Detect which cell encompasses the target text, then output its (x, y) center coordinate. 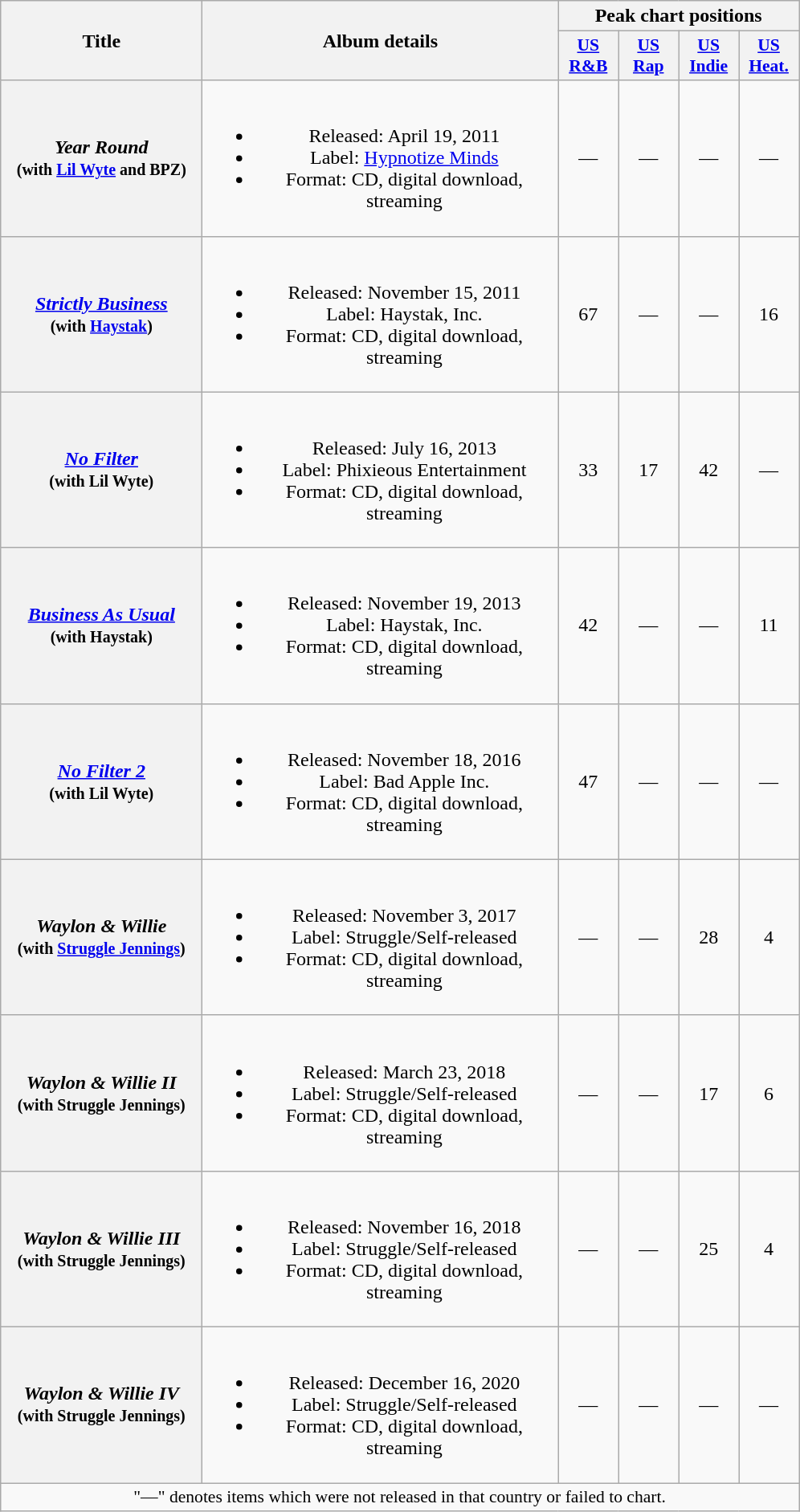
Waylon & Willie III(with Struggle Jennings) (101, 1249)
Peak chart positions (679, 16)
11 (769, 626)
16 (769, 314)
Released: December 16, 2020Label: Struggle/Self-releasedFormat: CD, digital download, streaming (381, 1404)
Released: November 15, 2011Label: Haystak, Inc.Format: CD, digital download, streaming (381, 314)
US Indie (708, 56)
No Filter(with Lil Wyte) (101, 470)
Title (101, 40)
Released: November 16, 2018Label: Struggle/Self-releasedFormat: CD, digital download, streaming (381, 1249)
US Rap (649, 56)
US Heat. (769, 56)
Waylon & Willie(with Struggle Jennings) (101, 937)
25 (708, 1249)
47 (588, 781)
"—" denotes items which were not released in that country or failed to chart. (400, 1497)
No Filter 2(with Lil Wyte) (101, 781)
US R&B (588, 56)
28 (708, 937)
Released: April 19, 2011Label: Hypnotize MindsFormat: CD, digital download, streaming (381, 158)
33 (588, 470)
6 (769, 1093)
Album details (381, 40)
Released: March 23, 2018Label: Struggle/Self-releasedFormat: CD, digital download, streaming (381, 1093)
Waylon & Willie IV(with Struggle Jennings) (101, 1404)
67 (588, 314)
Released: July 16, 2013Label: Phixieous EntertainmentFormat: CD, digital download, streaming (381, 470)
Year Round(with Lil Wyte and BPZ) (101, 158)
Waylon & Willie II(with Struggle Jennings) (101, 1093)
Released: November 19, 2013Label: Haystak, Inc.Format: CD, digital download, streaming (381, 626)
Business As Usual(with Haystak) (101, 626)
Released: November 3, 2017Label: Struggle/Self-releasedFormat: CD, digital download, streaming (381, 937)
Released: November 18, 2016Label: Bad Apple Inc.Format: CD, digital download, streaming (381, 781)
Strictly Business(with Haystak) (101, 314)
